Identify which cell holds the provided text, then report its [X, Y] central coordinate. 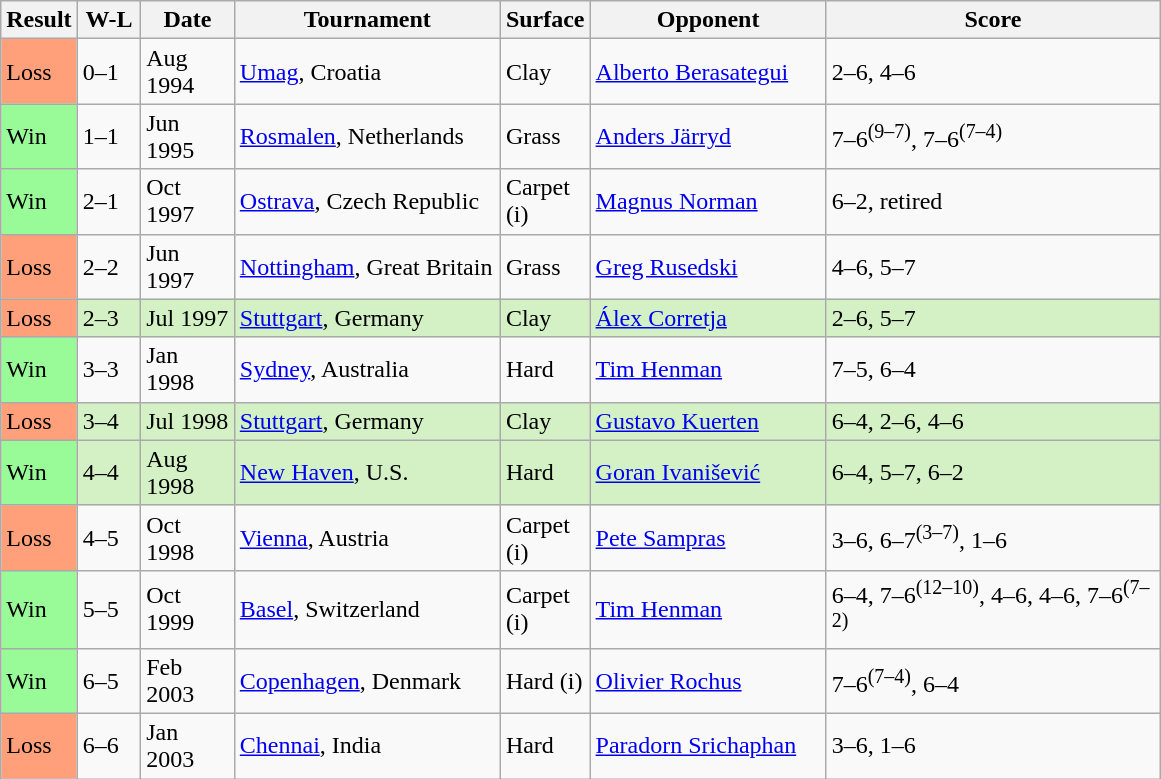
6–6 [109, 746]
Sydney, Australia [367, 370]
Oct 1997 [188, 202]
Goran Ivanišević [708, 472]
Greg Rusedski [708, 266]
Rosmalen, Netherlands [367, 136]
Tournament [367, 20]
2–1 [109, 202]
7–6(7–4), 6–4 [993, 680]
Jul 1998 [188, 421]
3–6, 6–7(3–7), 1–6 [993, 538]
Basel, Switzerland [367, 609]
Magnus Norman [708, 202]
Anders Järryd [708, 136]
6–4, 7–6(12–10), 4–6, 4–6, 7–6(7–2) [993, 609]
3–6, 1–6 [993, 746]
5–5 [109, 609]
W-L [109, 20]
Paradorn Srichaphan [708, 746]
Chennai, India [367, 746]
Jan 2003 [188, 746]
Jul 1997 [188, 318]
Opponent [708, 20]
Aug 1998 [188, 472]
3–3 [109, 370]
Result [39, 20]
Score [993, 20]
Pete Sampras [708, 538]
2–2 [109, 266]
Feb 2003 [188, 680]
4–6, 5–7 [993, 266]
3–4 [109, 421]
Oct 1998 [188, 538]
Olivier Rochus [708, 680]
New Haven, U.S. [367, 472]
2–6, 4–6 [993, 72]
Nottingham, Great Britain [367, 266]
Vienna, Austria [367, 538]
2–6, 5–7 [993, 318]
7–6(9–7), 7–6(7–4) [993, 136]
4–5 [109, 538]
Aug 1994 [188, 72]
Copenhagen, Denmark [367, 680]
0–1 [109, 72]
Gustavo Kuerten [708, 421]
Jan 1998 [188, 370]
Date [188, 20]
4–4 [109, 472]
Jun 1995 [188, 136]
Umag, Croatia [367, 72]
Álex Corretja [708, 318]
1–1 [109, 136]
6–4, 5–7, 6–2 [993, 472]
7–5, 6–4 [993, 370]
Surface [545, 20]
Jun 1997 [188, 266]
6–2, retired [993, 202]
Oct 1999 [188, 609]
Alberto Berasategui [708, 72]
6–4, 2–6, 4–6 [993, 421]
6–5 [109, 680]
2–3 [109, 318]
Hard (i) [545, 680]
Ostrava, Czech Republic [367, 202]
